Find where the given text appears and provide that cell's center as [X, Y] coordinate. 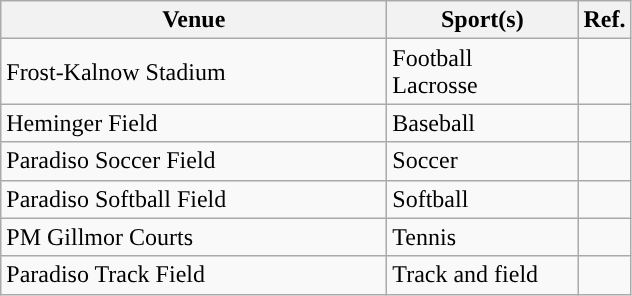
Track and field [482, 275]
Ref. [604, 20]
Heminger Field [194, 123]
Paradiso Track Field [194, 275]
Venue [194, 20]
Baseball [482, 123]
Softball [482, 199]
Soccer [482, 161]
Paradiso Soccer Field [194, 161]
Frost-Kalnow Stadium [194, 72]
Sport(s) [482, 20]
Tennis [482, 237]
PM Gillmor Courts [194, 237]
Paradiso Softball Field [194, 199]
Football Lacrosse [482, 72]
